Determine the [X, Y] coordinate at the center of the cell enclosing the given text.  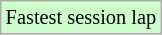
Fastest session lap [81, 17]
